From the cell containing the given text, extract its center point as (x, y) coordinate. 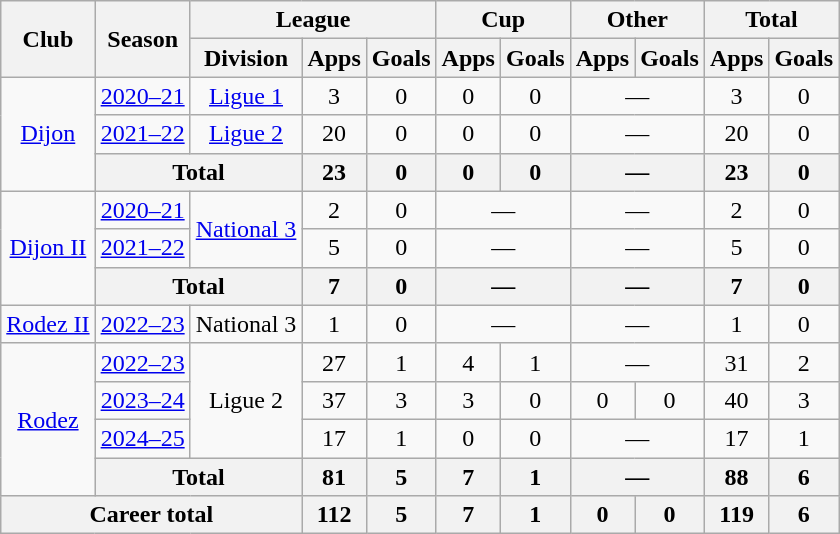
Club (48, 39)
Ligue 1 (246, 96)
112 (334, 515)
Season (142, 39)
Rodez (48, 419)
Dijon (48, 134)
League (313, 20)
31 (736, 362)
Other (637, 20)
119 (736, 515)
81 (334, 477)
Career total (152, 515)
37 (334, 400)
Cup (503, 20)
Dijon II (48, 248)
2024–25 (142, 438)
Rodez II (48, 324)
88 (736, 477)
4 (468, 362)
Division (246, 58)
27 (334, 362)
40 (736, 400)
2023–24 (142, 400)
